Return [X, Y] of the center of cell containing provided text 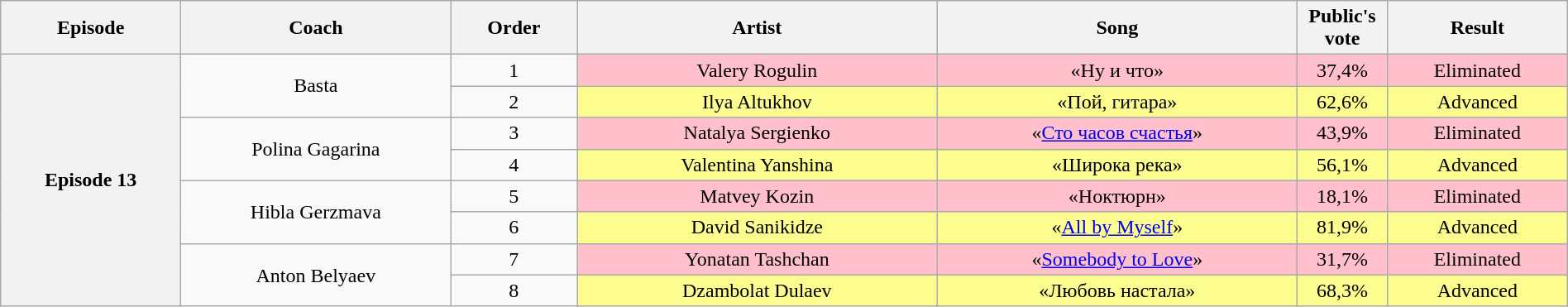
«Ну и что» [1117, 70]
Valery Rogulin [758, 70]
81,9% [1343, 228]
6 [514, 228]
Artist [758, 28]
Public's vote [1343, 28]
«Somebody to Love» [1117, 259]
«Любовь настала» [1117, 290]
Polina Gagarina [316, 149]
37,4% [1343, 70]
Result [1477, 28]
Song [1117, 28]
Coach [316, 28]
18,1% [1343, 196]
Yonatan Tashchan [758, 259]
«Ноктюрн» [1117, 196]
David Sanikidze [758, 228]
Natalya Sergienko [758, 133]
Ilya Altukhov [758, 102]
7 [514, 259]
Anton Belyaev [316, 275]
Basta [316, 86]
«Широка река» [1117, 165]
5 [514, 196]
62,6% [1343, 102]
Dzambolat Dulaev [758, 290]
Episode [91, 28]
«All by Myself» [1117, 228]
2 [514, 102]
68,3% [1343, 290]
1 [514, 70]
Valentina Yanshina [758, 165]
4 [514, 165]
Hibla Gerzmava [316, 212]
Order [514, 28]
3 [514, 133]
56,1% [1343, 165]
Episode 13 [91, 180]
8 [514, 290]
«Сто часов счастья» [1117, 133]
43,9% [1343, 133]
«Пой, гитара» [1117, 102]
31,7% [1343, 259]
Matvey Kozin [758, 196]
